Extract the (x, y) coordinate from the center of the cell holding the provided text.  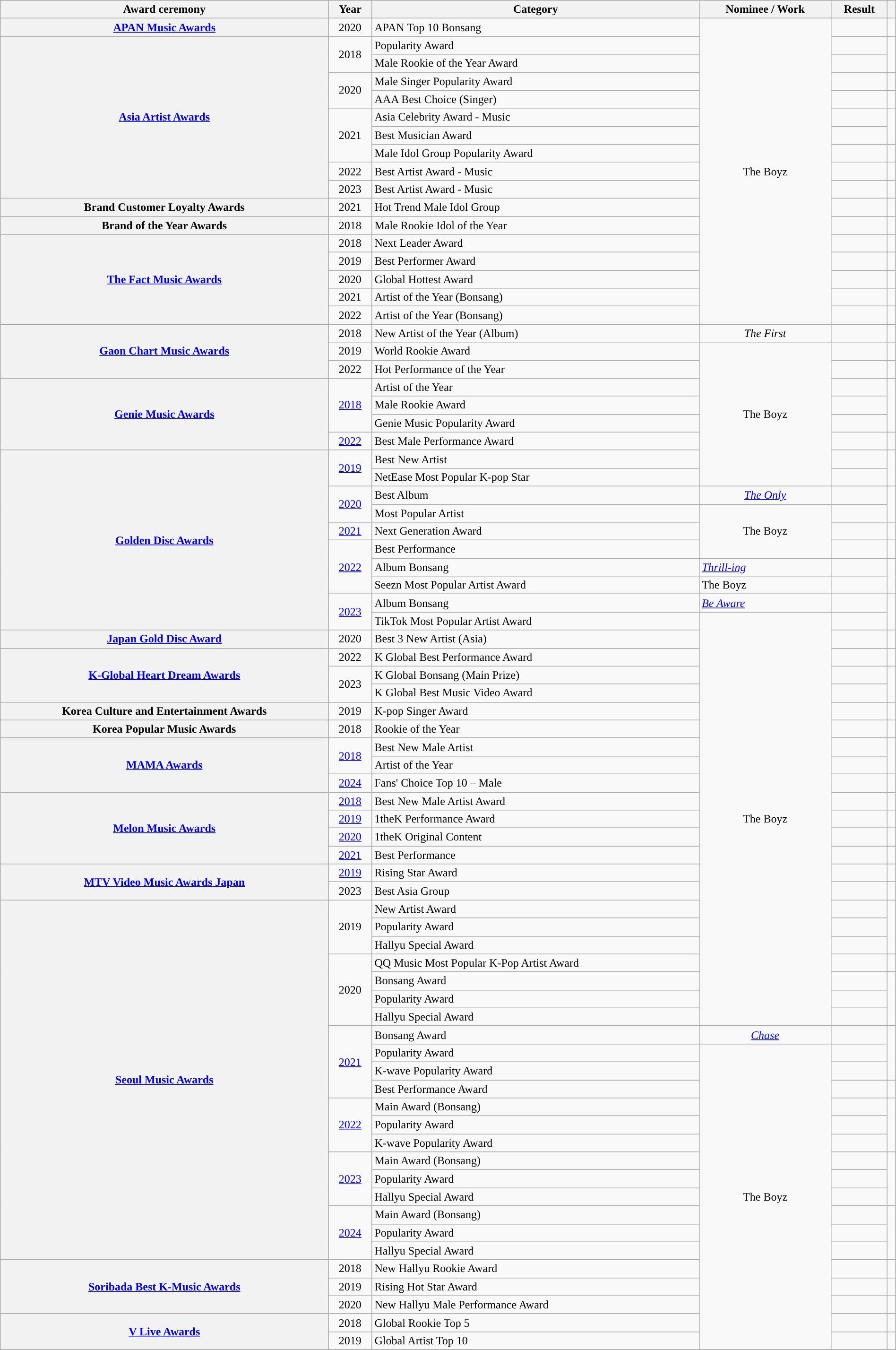
Best 3 New Artist (Asia) (536, 639)
TikTok Most Popular Artist Award (536, 621)
Year (350, 9)
Korea Culture and Entertainment Awards (164, 711)
APAN Top 10 Bonsang (536, 27)
1theK Performance Award (536, 819)
Brand Customer Loyalty Awards (164, 207)
K Global Bonsang (Main Prize) (536, 675)
K Global Best Music Video Award (536, 693)
New Hallyu Male Performance Award (536, 1305)
The Only (766, 495)
Chase (766, 1035)
Nominee / Work (766, 9)
Asia Celebrity Award - Music (536, 117)
Fans' Choice Top 10 – Male (536, 783)
Best Male Performance Award (536, 441)
Next Leader Award (536, 243)
K-pop Singer Award (536, 711)
Best Performance Award (536, 1089)
Hot Performance of the Year (536, 369)
Brand of the Year Awards (164, 225)
NetEase Most Popular K-pop Star (536, 477)
Best Asia Group (536, 891)
Golden Disc Awards (164, 540)
Male Rookie Idol of the Year (536, 225)
Rookie of the Year (536, 729)
Melon Music Awards (164, 828)
Soribada Best K-Music Awards (164, 1287)
Award ceremony (164, 9)
Most Popular Artist (536, 513)
The First (766, 333)
QQ Music Most Popular K-Pop Artist Award (536, 963)
K Global Best Performance Award (536, 657)
Male Rookie of the Year Award (536, 63)
Korea Popular Music Awards (164, 729)
Thrill-ing (766, 567)
Global Rookie Top 5 (536, 1323)
The Fact Music Awards (164, 279)
Next Generation Award (536, 531)
Global Hottest Award (536, 279)
1theK Original Content (536, 837)
Hot Trend Male Idol Group (536, 207)
Best New Artist (536, 459)
Best Performer Award (536, 261)
World Rookie Award (536, 351)
New Hallyu Rookie Award (536, 1269)
Gaon Chart Music Awards (164, 351)
MAMA Awards (164, 765)
APAN Music Awards (164, 27)
Asia Artist Awards (164, 117)
Global Artist Top 10 (536, 1341)
Best Musician Award (536, 135)
Genie Music Popularity Award (536, 423)
V Live Awards (164, 1332)
Male Rookie Award (536, 405)
Best New Male Artist Award (536, 801)
Be Aware (766, 603)
Result (859, 9)
Japan Gold Disc Award (164, 639)
Best New Male Artist (536, 747)
Genie Music Awards (164, 414)
Seezn Most Popular Artist Award (536, 585)
MTV Video Music Awards Japan (164, 882)
Seoul Music Awards (164, 1080)
New Artist Award (536, 909)
Best Album (536, 495)
Category (536, 9)
K-Global Heart Dream Awards (164, 675)
Rising Star Award (536, 873)
Male Singer Popularity Award (536, 81)
New Artist of the Year (Album) (536, 333)
Male Idol Group Popularity Award (536, 153)
Rising Hot Star Award (536, 1287)
AAA Best Choice (Singer) (536, 99)
